Provide the [x, y] coordinate of the cell's center where the given text is located.  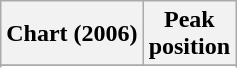
Peakposition [189, 34]
Chart (2006) [72, 34]
